Detect which cell encompasses the target text, then output its (x, y) center coordinate. 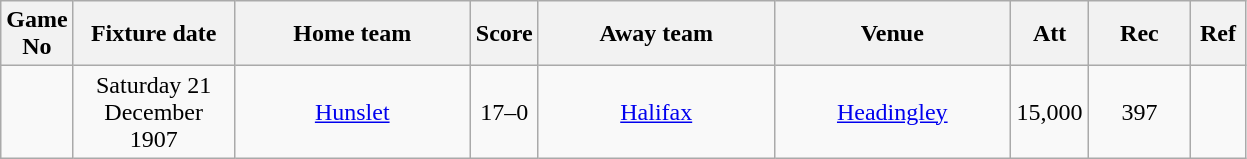
Fixture date (154, 34)
Att (1050, 34)
Halifax (656, 112)
Score (504, 34)
Home team (352, 34)
Ref (1218, 34)
Game No (37, 34)
Saturday 21 December 1907 (154, 112)
Away team (656, 34)
17–0 (504, 112)
15,000 (1050, 112)
Hunslet (352, 112)
Venue (892, 34)
397 (1140, 112)
Headingley (892, 112)
Rec (1140, 34)
